Identify which cell holds the provided text, then report its (X, Y) central coordinate. 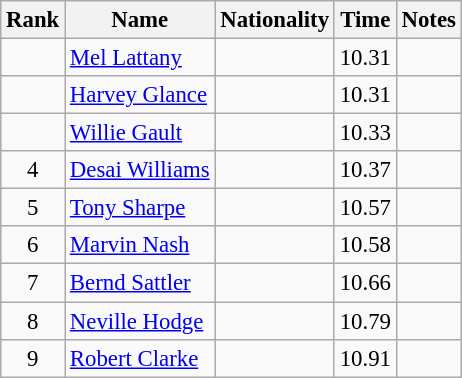
Notes (428, 20)
Name (140, 20)
6 (33, 245)
Harvey Glance (140, 95)
Desai Williams (140, 170)
10.79 (365, 321)
10.66 (365, 283)
Nationality (274, 20)
Time (365, 20)
Willie Gault (140, 133)
4 (33, 170)
10.33 (365, 133)
5 (33, 208)
10.91 (365, 358)
Bernd Sattler (140, 283)
10.58 (365, 245)
Marvin Nash (140, 245)
Neville Hodge (140, 321)
8 (33, 321)
Robert Clarke (140, 358)
7 (33, 283)
10.37 (365, 170)
Rank (33, 20)
Tony Sharpe (140, 208)
Mel Lattany (140, 58)
10.57 (365, 208)
9 (33, 358)
